Provide the [X, Y] coordinate of the cell's center where the given text is located.  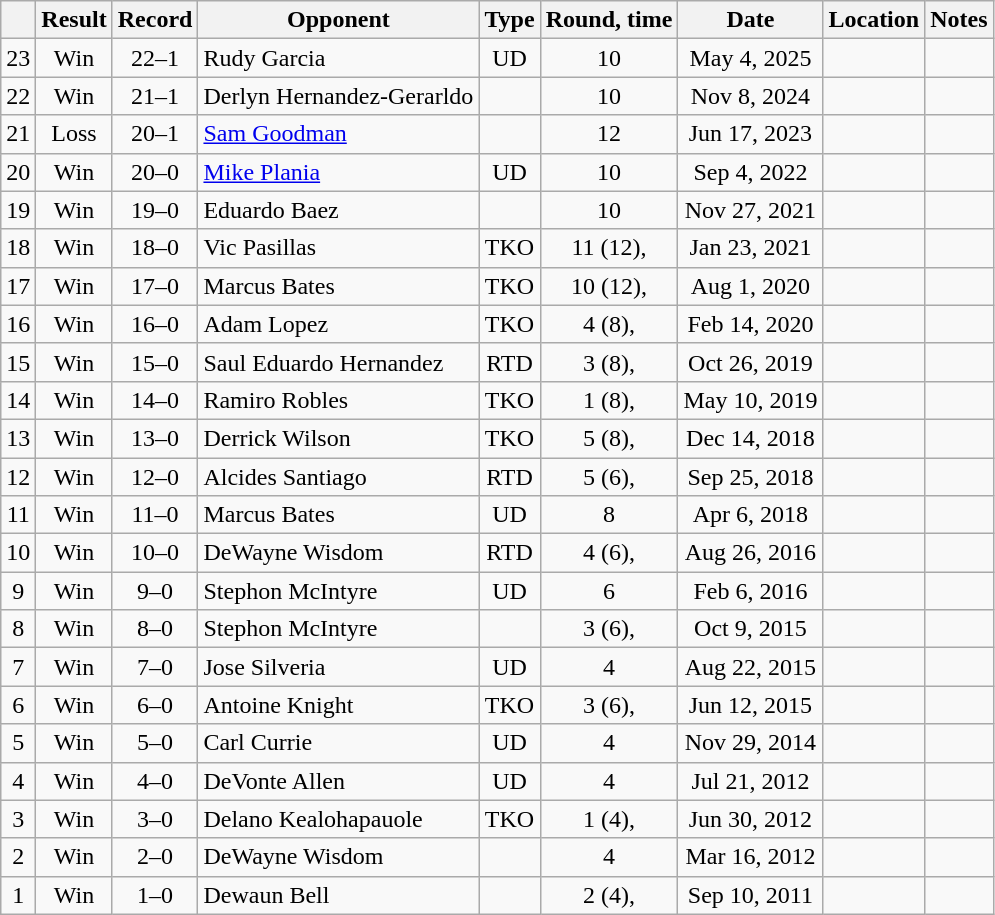
Jun 30, 2012 [750, 819]
9–0 [155, 591]
1 [18, 895]
13 [18, 438]
Mike Plania [338, 172]
18–0 [155, 248]
Derlyn Hernandez-Gerarldo [338, 96]
Type [510, 20]
17 [18, 286]
9 [18, 591]
17–0 [155, 286]
Sam Goodman [338, 134]
11 (12), [609, 248]
Result [74, 20]
5 [18, 743]
Ramiro Robles [338, 400]
Aug 1, 2020 [750, 286]
Nov 29, 2014 [750, 743]
5 (8), [609, 438]
2 [18, 857]
21–1 [155, 96]
11 [18, 515]
22 [18, 96]
3 (8), [609, 362]
Jun 17, 2023 [750, 134]
Opponent [338, 20]
Nov 8, 2024 [750, 96]
5–0 [155, 743]
Date [750, 20]
5 (6), [609, 477]
Aug 26, 2016 [750, 553]
Antoine Knight [338, 705]
1 (8), [609, 400]
14 [18, 400]
Carl Currie [338, 743]
14–0 [155, 400]
DeVonte Allen [338, 781]
10–0 [155, 553]
Loss [74, 134]
7–0 [155, 667]
Sep 4, 2022 [750, 172]
7 [18, 667]
Derrick Wilson [338, 438]
Oct 9, 2015 [750, 629]
16 [18, 324]
4 (8), [609, 324]
Eduardo Baez [338, 210]
Jan 23, 2021 [750, 248]
15–0 [155, 362]
20–1 [155, 134]
Jun 12, 2015 [750, 705]
Feb 14, 2020 [750, 324]
Location [874, 20]
15 [18, 362]
Alcides Santiago [338, 477]
10 (12), [609, 286]
13–0 [155, 438]
2 (4), [609, 895]
Jose Silveria [338, 667]
Sep 10, 2011 [750, 895]
Feb 6, 2016 [750, 591]
16–0 [155, 324]
4 (6), [609, 553]
Apr 6, 2018 [750, 515]
3–0 [155, 819]
3 [18, 819]
Notes [959, 20]
12–0 [155, 477]
Mar 16, 2012 [750, 857]
Dewaun Bell [338, 895]
4–0 [155, 781]
2–0 [155, 857]
20 [18, 172]
6–0 [155, 705]
Nov 27, 2021 [750, 210]
Aug 22, 2015 [750, 667]
8–0 [155, 629]
Delano Kealohapauole [338, 819]
21 [18, 134]
11–0 [155, 515]
19–0 [155, 210]
Oct 26, 2019 [750, 362]
Vic Pasillas [338, 248]
18 [18, 248]
Jul 21, 2012 [750, 781]
Sep 25, 2018 [750, 477]
Saul Eduardo Hernandez [338, 362]
19 [18, 210]
May 4, 2025 [750, 58]
1–0 [155, 895]
22–1 [155, 58]
Dec 14, 2018 [750, 438]
1 (4), [609, 819]
23 [18, 58]
Rudy Garcia [338, 58]
Adam Lopez [338, 324]
Record [155, 20]
20–0 [155, 172]
May 10, 2019 [750, 400]
Round, time [609, 20]
